Find where the given text appears and provide that cell's center as [X, Y] coordinate. 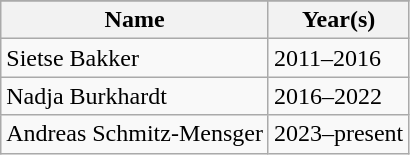
Andreas Schmitz-Mensger [135, 134]
2016–2022 [338, 96]
Name [135, 20]
2011–2016 [338, 58]
Nadja Burkhardt [135, 96]
Year(s) [338, 20]
Sietse Bakker [135, 58]
2023–present [338, 134]
